Detect which cell encompasses the target text, then output its [x, y] center coordinate. 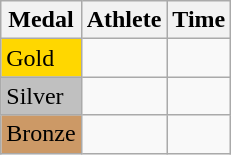
Gold [41, 58]
Bronze [41, 134]
Medal [41, 20]
Silver [41, 96]
Athlete [124, 20]
Time [199, 20]
